From the cell containing the given text, extract its center point as [x, y] coordinate. 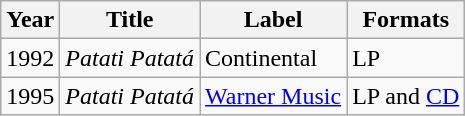
1995 [30, 96]
Warner Music [274, 96]
1992 [30, 58]
LP and CD [406, 96]
Formats [406, 20]
Label [274, 20]
Continental [274, 58]
Title [130, 20]
Year [30, 20]
LP [406, 58]
